Output the [x, y] coordinate of the center of the cell containing the given text.  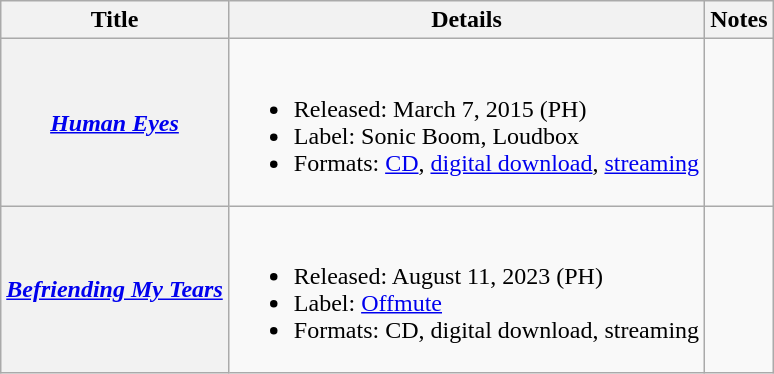
Released: August 11, 2023 (PH)Label: OffmuteFormats: CD, digital download, streaming [466, 290]
Title [115, 20]
Human Eyes [115, 122]
Details [466, 20]
Befriending My Tears [115, 290]
Notes [739, 20]
Released: March 7, 2015 (PH)Label: Sonic Boom, LoudboxFormats: CD, digital download, streaming [466, 122]
